Detect which cell encompasses the target text, then output its (x, y) center coordinate. 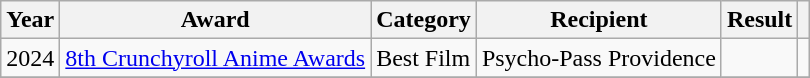
Recipient (598, 20)
Result (759, 20)
Category (424, 20)
8th Crunchyroll Anime Awards (216, 58)
Psycho-Pass Providence (598, 58)
Best Film (424, 58)
2024 (30, 58)
Year (30, 20)
Award (216, 20)
